Output the (x, y) coordinate of the center of the cell containing the given text.  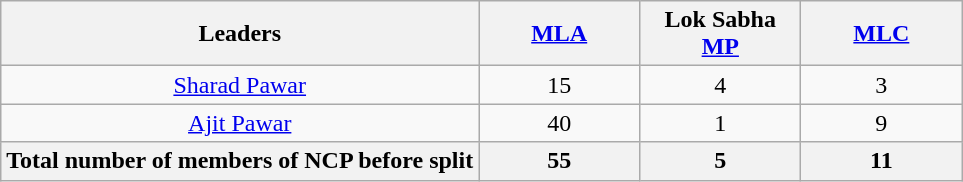
MLC (882, 34)
Lok Sabha MP (720, 34)
Ajit Pawar (240, 123)
9 (882, 123)
55 (560, 161)
3 (882, 85)
15 (560, 85)
1 (720, 123)
Total number of members of NCP before split (240, 161)
Sharad Pawar (240, 85)
11 (882, 161)
MLA (560, 34)
Leaders (240, 34)
4 (720, 85)
40 (560, 123)
5 (720, 161)
